Pinpoint the cell where the given text exists, returning its [X, Y] midpoint coordinate. 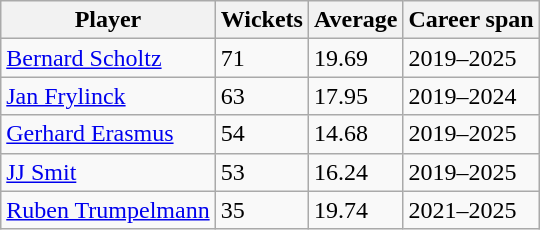
19.69 [356, 58]
Career span [471, 20]
19.74 [356, 210]
16.24 [356, 172]
35 [262, 210]
Wickets [262, 20]
Gerhard Erasmus [108, 134]
2019–2024 [471, 96]
14.68 [356, 134]
Ruben Trumpelmann [108, 210]
Player [108, 20]
54 [262, 134]
17.95 [356, 96]
JJ Smit [108, 172]
53 [262, 172]
2021–2025 [471, 210]
63 [262, 96]
Bernard Scholtz [108, 58]
Jan Frylinck [108, 96]
71 [262, 58]
Average [356, 20]
